Output the (X, Y) coordinate of the center of the cell containing the given text.  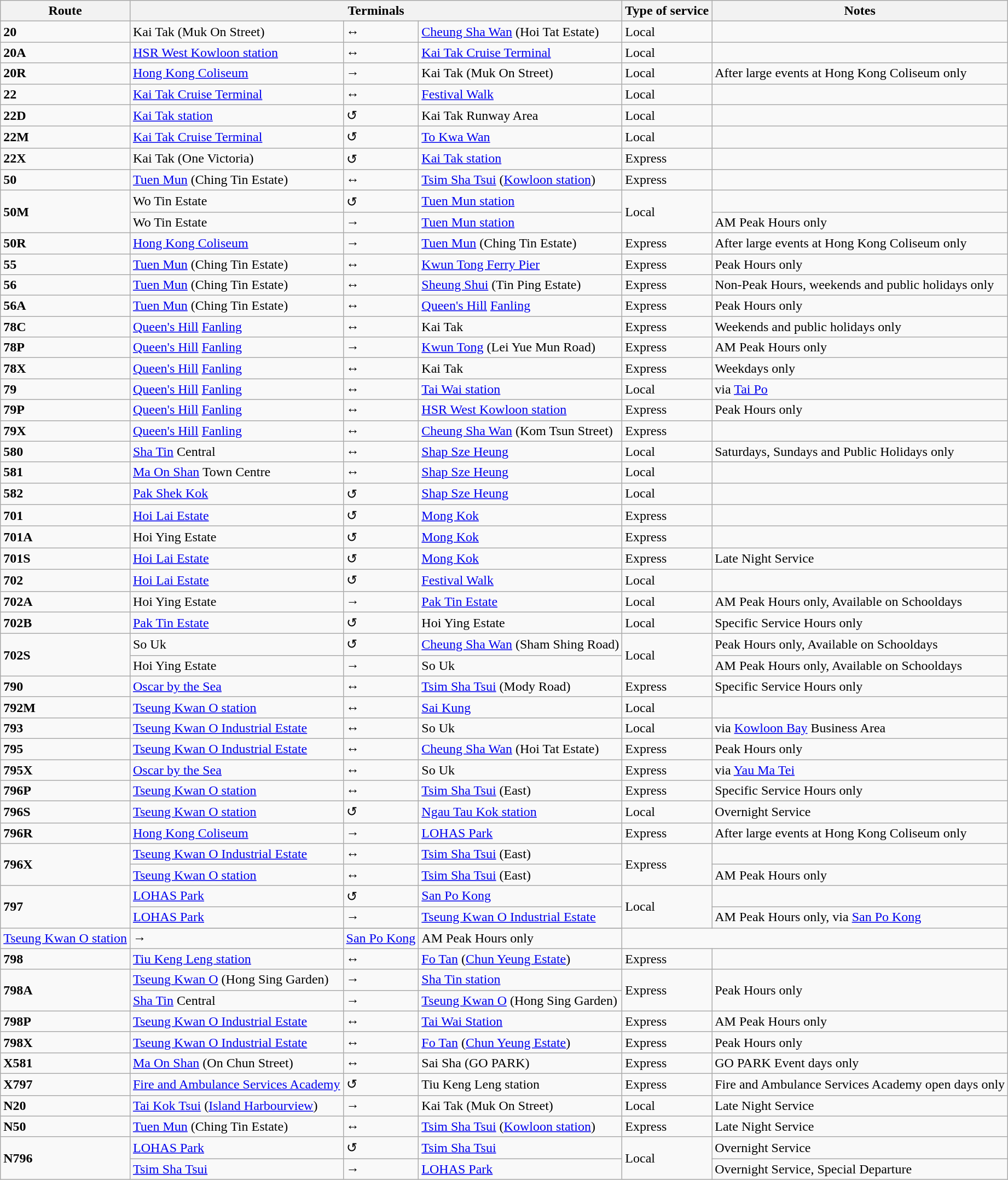
Terminals (375, 11)
702B (66, 623)
796X (66, 864)
795X (66, 770)
Sai Kung (520, 707)
796R (66, 833)
78C (66, 327)
797 (66, 906)
Tai Wai station (520, 389)
Fire and Ambulance Services Academy open days only (860, 1084)
22 (66, 94)
Tsim Sha Tsui (Mody Road) (520, 686)
790 (66, 686)
GO PARK Event days only (860, 1063)
702 (66, 580)
702A (66, 601)
701S (66, 559)
792M (66, 707)
Kai Tak (One Victoria) (236, 159)
20A (66, 53)
Ma On Shan (On Chun Street) (236, 1063)
Type of service (667, 11)
79P (66, 410)
798P (66, 1021)
AM Peak Hours only, via San Po Kong (860, 917)
581 (66, 472)
via Yau Ma Tei (860, 770)
50M (66, 212)
20R (66, 73)
702S (66, 655)
Sai Sha (GO PARK) (520, 1063)
Ngau Tau Kok station (520, 812)
Pak Shek Kok (236, 494)
N20 (66, 1106)
Kwun Tong Ferry Pier (520, 264)
798A (66, 990)
22X (66, 159)
Kwun Tong (Lei Yue Mun Road) (520, 348)
78P (66, 348)
Cheung Sha Wan (Sham Shing Road) (520, 645)
56A (66, 306)
Non-Peak Hours, weekends and public holidays only (860, 285)
796S (66, 812)
via Tai Po (860, 389)
Overnight Service, Special Departure (860, 1169)
22M (66, 137)
X797 (66, 1084)
Sheung Shui (Tin Ping Estate) (520, 285)
Peak Hours only, Available on Schooldays (860, 645)
Saturdays, Sundays and Public Holidays only (860, 452)
Weekdays only (860, 368)
Cheung Sha Wan (Kom Tsun Street) (520, 431)
701 (66, 516)
20 (66, 32)
793 (66, 728)
580 (66, 452)
56 (66, 285)
Notes (860, 11)
Route (66, 11)
Tai Wai Station (520, 1021)
795 (66, 749)
Fire and Ambulance Services Academy (236, 1084)
50 (66, 180)
50R (66, 243)
Sha Tin station (520, 980)
N50 (66, 1126)
582 (66, 494)
79X (66, 431)
Tai Kok Tsui (Island Harbourview) (236, 1106)
701A (66, 537)
To Kwa Wan (520, 137)
78X (66, 368)
798X (66, 1042)
55 (66, 264)
22D (66, 115)
Weekends and public holidays only (860, 327)
Kai Tak Runway Area (520, 115)
X581 (66, 1063)
79 (66, 389)
N796 (66, 1158)
via Kowloon Bay Business Area (860, 728)
Ma On Shan Town Centre (236, 472)
796P (66, 791)
798 (66, 959)
